Detect which cell encompasses the target text, then output its (x, y) center coordinate. 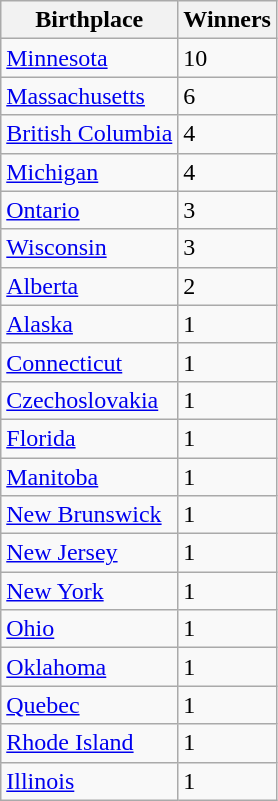
Oklahoma (90, 667)
Winners (228, 20)
Florida (90, 438)
Massachusetts (90, 96)
Manitoba (90, 477)
Birthplace (90, 20)
Wisconsin (90, 248)
Alaska (90, 324)
Alberta (90, 286)
Michigan (90, 172)
New Brunswick (90, 515)
2 (228, 286)
Ohio (90, 629)
Rhode Island (90, 743)
New York (90, 591)
10 (228, 58)
6 (228, 96)
Czechoslovakia (90, 400)
British Columbia (90, 134)
Minnesota (90, 58)
Connecticut (90, 362)
New Jersey (90, 553)
Ontario (90, 210)
Illinois (90, 781)
Quebec (90, 705)
